Output the [x, y] coordinate of the center of the cell containing the given text.  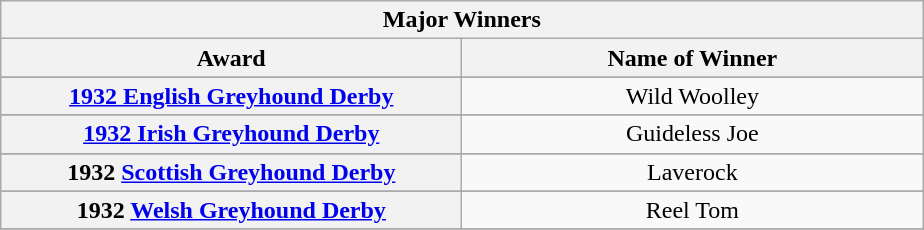
1932 Scottish Greyhound Derby [232, 172]
1932 Welsh Greyhound Derby [232, 210]
Wild Woolley [692, 96]
Major Winners [462, 20]
Name of Winner [692, 58]
Award [232, 58]
1932 English Greyhound Derby [232, 96]
1932 Irish Greyhound Derby [232, 134]
Laverock [692, 172]
Guideless Joe [692, 134]
Reel Tom [692, 210]
